Return the (X, Y) coordinate for the center point of the cell that contains the specified text.  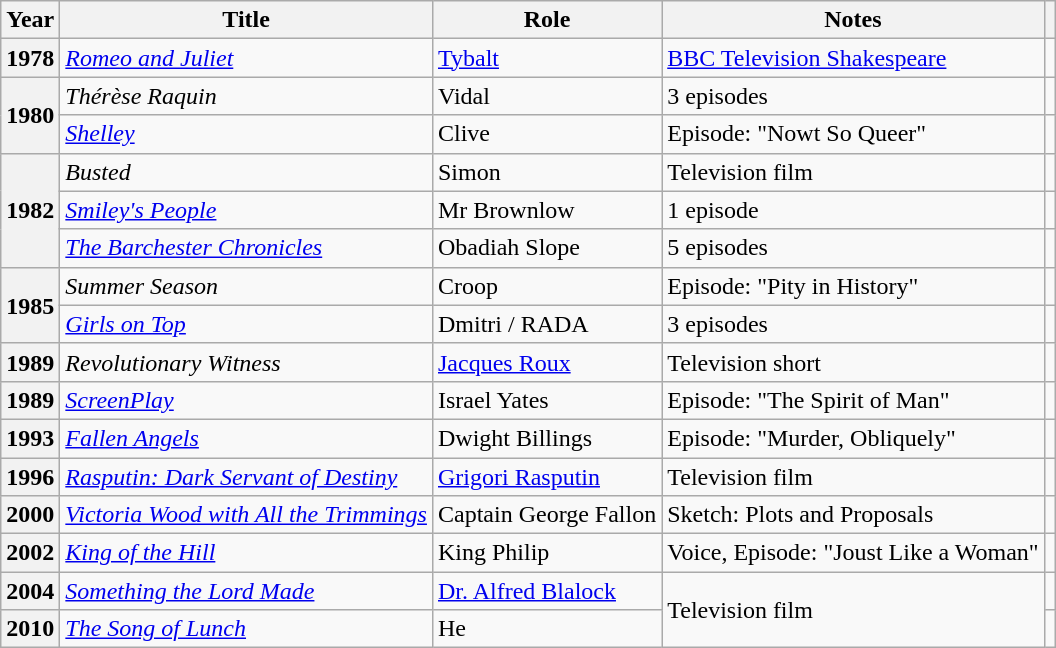
2002 (30, 553)
Vidal (546, 96)
Revolutionary Witness (246, 362)
Fallen Angels (246, 438)
5 episodes (853, 248)
The Barchester Chronicles (246, 248)
Simon (546, 172)
Israel Yates (546, 400)
King Philip (546, 553)
Year (30, 20)
Dmitri / RADA (546, 324)
1978 (30, 58)
Obadiah Slope (546, 248)
Dr. Alfred Blalock (546, 591)
Romeo and Juliet (246, 58)
Rasputin: Dark Servant of Destiny (246, 477)
Role (546, 20)
Episode: "The Spirit of Man" (853, 400)
Episode: "Pity in History" (853, 286)
1982 (30, 210)
1996 (30, 477)
Television short (853, 362)
Title (246, 20)
1980 (30, 115)
1993 (30, 438)
Busted (246, 172)
King of the Hill (246, 553)
ScreenPlay (246, 400)
Tybalt (546, 58)
2010 (30, 629)
Voice, Episode: "Joust Like a Woman" (853, 553)
Dwight Billings (546, 438)
Jacques Roux (546, 362)
Smiley's People (246, 210)
Mr Brownlow (546, 210)
Thérèse Raquin (246, 96)
Shelley (246, 134)
Something the Lord Made (246, 591)
BBC Television Shakespeare (853, 58)
He (546, 629)
1 episode (853, 210)
Sketch: Plots and Proposals (853, 515)
Episode: "Nowt So Queer" (853, 134)
2000 (30, 515)
Girls on Top (246, 324)
Croop (546, 286)
Summer Season (246, 286)
Clive (546, 134)
Episode: "Murder, Obliquely" (853, 438)
The Song of Lunch (246, 629)
2004 (30, 591)
Captain George Fallon (546, 515)
1985 (30, 305)
Notes (853, 20)
Victoria Wood with All the Trimmings (246, 515)
Grigori Rasputin (546, 477)
